Return the [X, Y] coordinate for the center point of the cell that contains the specified text.  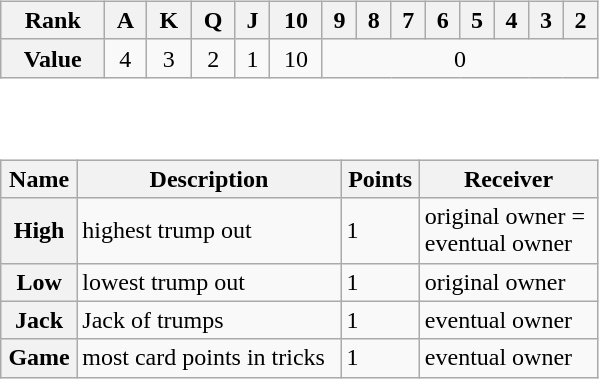
A [125, 20]
K [169, 20]
8 [374, 20]
7 [408, 20]
Game [38, 358]
5 [477, 20]
0 [460, 58]
Value [52, 58]
Points [380, 179]
J [252, 20]
most card points in tricks [209, 358]
Description [209, 179]
Q [213, 20]
Receiver [508, 179]
Name [38, 179]
lowest trump out [209, 282]
Jack [38, 320]
9 [339, 20]
High [38, 230]
Rank [52, 20]
Low [38, 282]
Jack of trumps [209, 320]
original owner =eventual owner [508, 230]
6 [442, 20]
original owner [508, 282]
highest trump out [209, 230]
